Search for the cell housing the specified text and yield its (x, y) center coordinate. 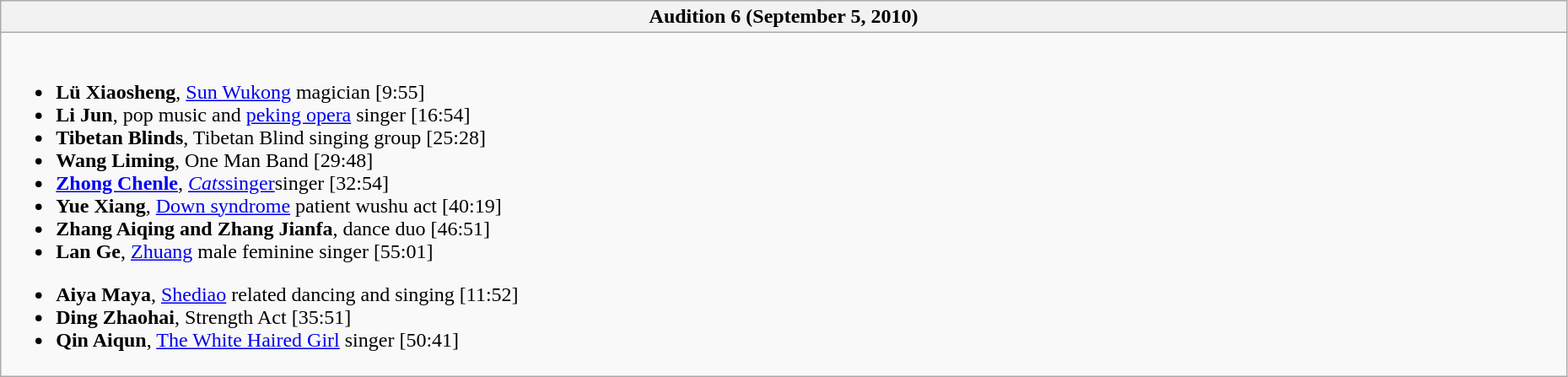
Audition 6 (September 5, 2010) (784, 17)
